Scan for the cell matching the given text and deliver its (X, Y) coordinate at center. 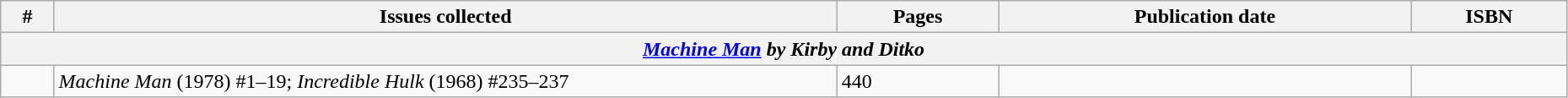
# (27, 17)
440 (918, 81)
Machine Man (1978) #1–19; Incredible Hulk (1968) #235–237 (445, 81)
Pages (918, 17)
Publication date (1205, 17)
Issues collected (445, 17)
ISBN (1489, 17)
Machine Man by Kirby and Ditko (784, 49)
